Return the (x, y) coordinate for the center point of the cell that contains the specified text.  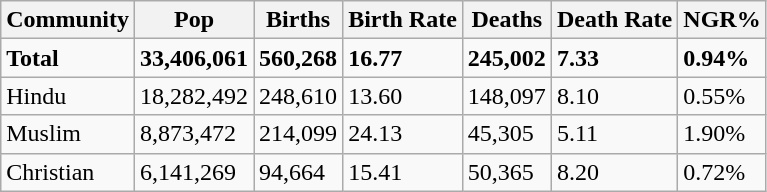
18,282,492 (194, 96)
245,002 (506, 58)
5.11 (614, 134)
7.33 (614, 58)
0.72% (722, 172)
248,610 (298, 96)
50,365 (506, 172)
8,873,472 (194, 134)
1.90% (722, 134)
560,268 (298, 58)
NGR% (722, 20)
Hindu (68, 96)
0.55% (722, 96)
24.13 (403, 134)
Pop (194, 20)
8.20 (614, 172)
Muslim (68, 134)
16.77 (403, 58)
Birth Rate (403, 20)
214,099 (298, 134)
Births (298, 20)
94,664 (298, 172)
Deaths (506, 20)
6,141,269 (194, 172)
45,305 (506, 134)
148,097 (506, 96)
33,406,061 (194, 58)
13.60 (403, 96)
Christian (68, 172)
Death Rate (614, 20)
Community (68, 20)
0.94% (722, 58)
Total (68, 58)
8.10 (614, 96)
15.41 (403, 172)
